For the text-containing cell, return its midpoint in (X, Y) coordinate format. 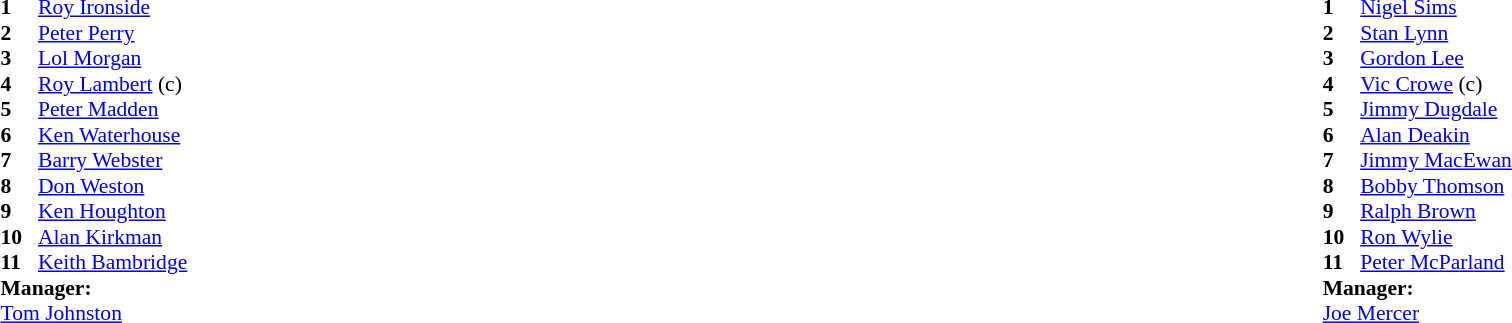
Jimmy Dugdale (1436, 109)
Alan Kirkman (112, 237)
Alan Deakin (1436, 135)
Ken Waterhouse (112, 135)
Ron Wylie (1436, 237)
Gordon Lee (1436, 59)
Keith Bambridge (112, 263)
Roy Lambert (c) (112, 84)
Ralph Brown (1436, 211)
Stan Lynn (1436, 33)
Jimmy MacEwan (1436, 161)
Lol Morgan (112, 59)
Vic Crowe (c) (1436, 84)
Peter McParland (1436, 263)
Peter Perry (112, 33)
Don Weston (112, 186)
Bobby Thomson (1436, 186)
Peter Madden (112, 109)
Ken Houghton (112, 211)
Barry Webster (112, 161)
